Capture the cell that displays the provided text and extract its [X, Y] central coordinate. 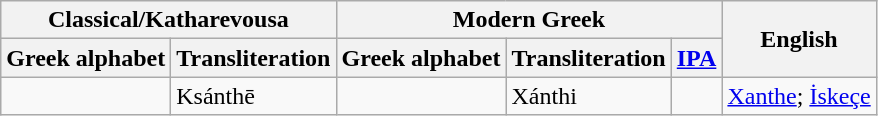
Xánthi [588, 96]
Xanthe; İskeçe [799, 96]
Classical/Katharevousa [168, 20]
Modern Greek [529, 20]
IPA [696, 58]
Ksánthē [254, 96]
English [799, 39]
